Capture the cell that displays the provided text and extract its (X, Y) central coordinate. 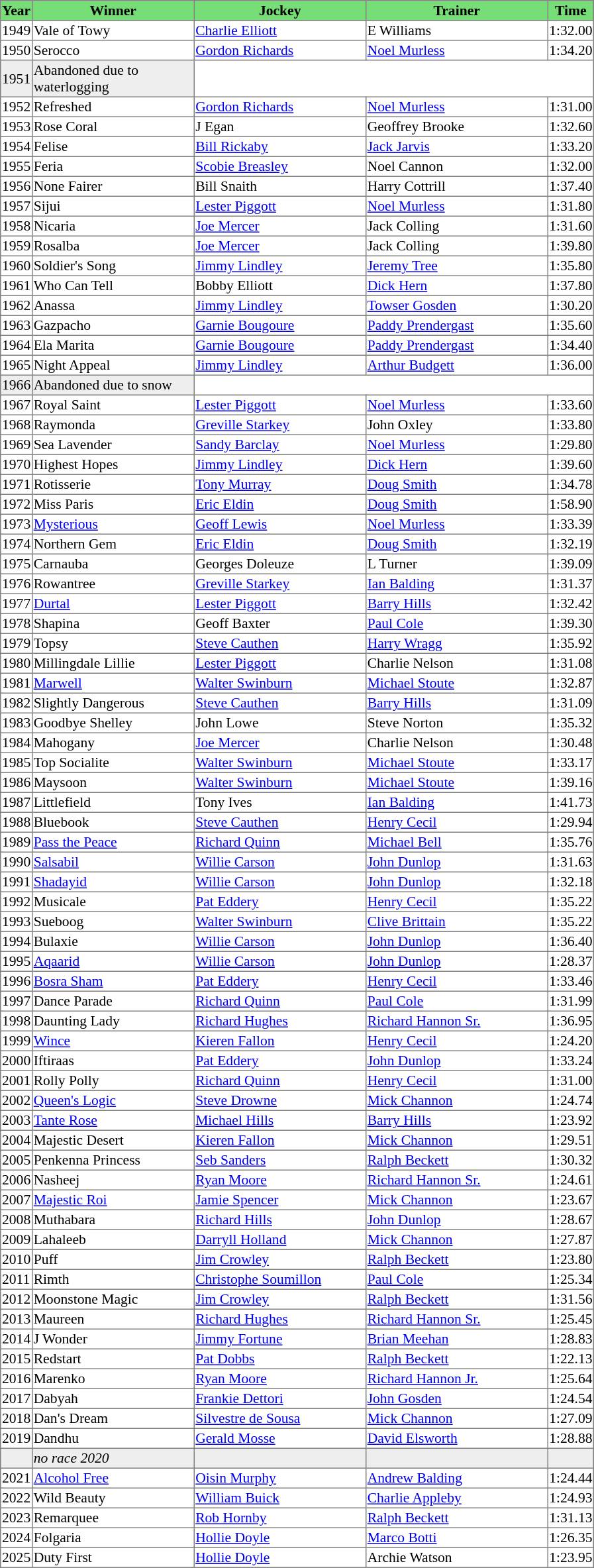
2001 (17, 1080)
Goodbye Shelley (113, 723)
1:33.24 (571, 1061)
1988 (17, 822)
Raymonda (113, 425)
1990 (17, 862)
1991 (17, 882)
Felise (113, 146)
L Turner (456, 564)
Jockey (280, 11)
2014 (17, 1339)
Geoffrey Brooke (456, 127)
Slightly Dangerous (113, 703)
Rimth (113, 1279)
1:39.16 (571, 782)
1:31.99 (571, 1001)
Vale of Towy (113, 30)
1985 (17, 762)
Darryll Holland (280, 1239)
1:28.88 (571, 1438)
Shadayid (113, 882)
1:41.73 (571, 802)
Queen's Logic (113, 1100)
Seb Sanders (280, 1160)
1:31.09 (571, 703)
Scobie Breasley (280, 166)
J Wonder (113, 1339)
Harry Wragg (456, 643)
John Gosden (456, 1398)
Royal Saint (113, 405)
2008 (17, 1220)
Michael Hills (280, 1120)
Tante Rose (113, 1120)
Marco Botti (456, 1538)
Christophe Soumillon (280, 1279)
Richard Hannon Jr. (456, 1379)
Georges Doleuze (280, 564)
Dandhu (113, 1438)
1957 (17, 206)
1:39.80 (571, 246)
Maysoon (113, 782)
Rose Coral (113, 127)
2016 (17, 1379)
1972 (17, 504)
1:35.76 (571, 842)
2004 (17, 1140)
2010 (17, 1259)
Wild Beauty (113, 1498)
1:28.83 (571, 1339)
Durtal (113, 603)
Musicale (113, 902)
Abandoned due to snow (113, 385)
Michael Bell (456, 842)
1974 (17, 544)
Charlie Appleby (456, 1498)
1978 (17, 623)
1979 (17, 643)
1:23.95 (571, 1557)
1:33.60 (571, 405)
John Oxley (456, 425)
1994 (17, 941)
1970 (17, 464)
1:24.54 (571, 1398)
Soldier's Song (113, 266)
1:32.42 (571, 603)
2002 (17, 1100)
Towser Gosden (456, 305)
2009 (17, 1239)
Bobby Elliott (280, 286)
2021 (17, 1478)
Majestic Desert (113, 1140)
1987 (17, 802)
1:24.74 (571, 1100)
2023 (17, 1518)
Wince (113, 1041)
1:27.09 (571, 1418)
1:24.44 (571, 1478)
1:30.48 (571, 743)
Mahogany (113, 743)
Topsy (113, 643)
1:33.39 (571, 524)
1:36.40 (571, 941)
1953 (17, 127)
1:29.80 (571, 444)
Rowantree (113, 584)
1:24.61 (571, 1180)
1:37.80 (571, 286)
2007 (17, 1200)
1961 (17, 286)
Remarquee (113, 1518)
Iftiraas (113, 1061)
1975 (17, 564)
1:29.94 (571, 822)
Littlefield (113, 802)
1:23.92 (571, 1120)
1:24.93 (571, 1498)
1:37.40 (571, 186)
Noel Cannon (456, 166)
J Egan (280, 127)
Nasheej (113, 1180)
Alcohol Free (113, 1478)
Ela Marita (113, 345)
Tony Murray (280, 484)
1:28.67 (571, 1220)
Richard Hills (280, 1220)
1:35.32 (571, 723)
1:33.80 (571, 425)
1989 (17, 842)
1984 (17, 743)
Tony Ives (280, 802)
1:29.51 (571, 1140)
1999 (17, 1041)
1980 (17, 663)
Year (17, 11)
1959 (17, 246)
1:32.18 (571, 882)
1:39.09 (571, 564)
1:34.78 (571, 484)
1996 (17, 981)
2011 (17, 1279)
Anassa (113, 305)
Jack Jarvis (456, 146)
Sijui (113, 206)
1969 (17, 444)
1:30.20 (571, 305)
Bluebook (113, 822)
1977 (17, 603)
Geoff Baxter (280, 623)
Puff (113, 1259)
Dabyah (113, 1398)
1:31.08 (571, 663)
Bill Rickaby (280, 146)
Moonstone Magic (113, 1299)
1:39.60 (571, 464)
1993 (17, 921)
Penkenna Princess (113, 1160)
1:35.92 (571, 643)
1:36.00 (571, 365)
Feria (113, 166)
1968 (17, 425)
1:30.32 (571, 1160)
Marenko (113, 1379)
Winner (113, 11)
1955 (17, 166)
1954 (17, 146)
1956 (17, 186)
Andrew Balding (456, 1478)
Maureen (113, 1319)
Silvestre de Sousa (280, 1418)
2005 (17, 1160)
Oisin Murphy (280, 1478)
1951 (17, 79)
Majestic Roi (113, 1200)
Gazpacho (113, 325)
Brian Meehan (456, 1339)
Salsabil (113, 862)
1:32.60 (571, 127)
1:25.45 (571, 1319)
2018 (17, 1418)
1965 (17, 365)
1:31.80 (571, 206)
Jamie Spencer (280, 1200)
Sandy Barclay (280, 444)
1:25.34 (571, 1279)
1:25.64 (571, 1379)
Time (571, 11)
Millingdale Lillie (113, 663)
Aqaarid (113, 961)
Marwell (113, 683)
Carnauba (113, 564)
2017 (17, 1398)
1949 (17, 30)
no race 2020 (113, 1458)
1:27.87 (571, 1239)
1997 (17, 1001)
Duty First (113, 1557)
Daunting Lady (113, 1021)
Dan's Dream (113, 1418)
1:36.95 (571, 1021)
1992 (17, 902)
1:24.20 (571, 1041)
Folgaria (113, 1538)
Top Socialite (113, 762)
1:28.37 (571, 961)
2024 (17, 1538)
David Elsworth (456, 1438)
Shapina (113, 623)
1:35.60 (571, 325)
1:23.67 (571, 1200)
1982 (17, 703)
1:26.35 (571, 1538)
Rob Hornby (280, 1518)
Steve Norton (456, 723)
Abandoned due to waterlogging (113, 79)
Bosra Sham (113, 981)
Jeremy Tree (456, 266)
1973 (17, 524)
Lahaleeb (113, 1239)
Arthur Budgett (456, 365)
1950 (17, 50)
1:33.17 (571, 762)
1:32.87 (571, 683)
Dance Parade (113, 1001)
Gerald Mosse (280, 1438)
2022 (17, 1498)
Frankie Dettori (280, 1398)
1983 (17, 723)
Northern Gem (113, 544)
1:31.60 (571, 226)
2012 (17, 1299)
1976 (17, 584)
Archie Watson (456, 1557)
Geoff Lewis (280, 524)
Pass the Peace (113, 842)
1986 (17, 782)
2013 (17, 1319)
Highest Hopes (113, 464)
Nicaria (113, 226)
1966 (17, 385)
Clive Brittain (456, 921)
1:31.37 (571, 584)
2003 (17, 1120)
Serocco (113, 50)
1998 (17, 1021)
Night Appeal (113, 365)
1:31.56 (571, 1299)
2015 (17, 1359)
2006 (17, 1180)
Charlie Elliott (280, 30)
1:31.13 (571, 1518)
Pat Dobbs (280, 1359)
William Buick (280, 1498)
John Lowe (280, 723)
Miss Paris (113, 504)
Sueboog (113, 921)
Rotisserie (113, 484)
Rolly Polly (113, 1080)
Sea Lavender (113, 444)
1:22.13 (571, 1359)
Rosalba (113, 246)
None Fairer (113, 186)
1:32.19 (571, 544)
1967 (17, 405)
1:33.46 (571, 981)
1952 (17, 107)
Who Can Tell (113, 286)
1964 (17, 345)
Harry Cottrill (456, 186)
1:31.63 (571, 862)
1981 (17, 683)
1958 (17, 226)
Mysterious (113, 524)
Refreshed (113, 107)
2019 (17, 1438)
1963 (17, 325)
1995 (17, 961)
Bulaxie (113, 941)
1:58.90 (571, 504)
1960 (17, 266)
1:35.80 (571, 266)
1971 (17, 484)
1:33.20 (571, 146)
E Williams (456, 30)
Redstart (113, 1359)
1:23.80 (571, 1259)
1962 (17, 305)
Jimmy Fortune (280, 1339)
Trainer (456, 11)
1:34.40 (571, 345)
2025 (17, 1557)
Bill Snaith (280, 186)
2000 (17, 1061)
Steve Drowne (280, 1100)
1:34.20 (571, 50)
1:39.30 (571, 623)
Muthabara (113, 1220)
